Return (x, y) of the center of cell containing provided text 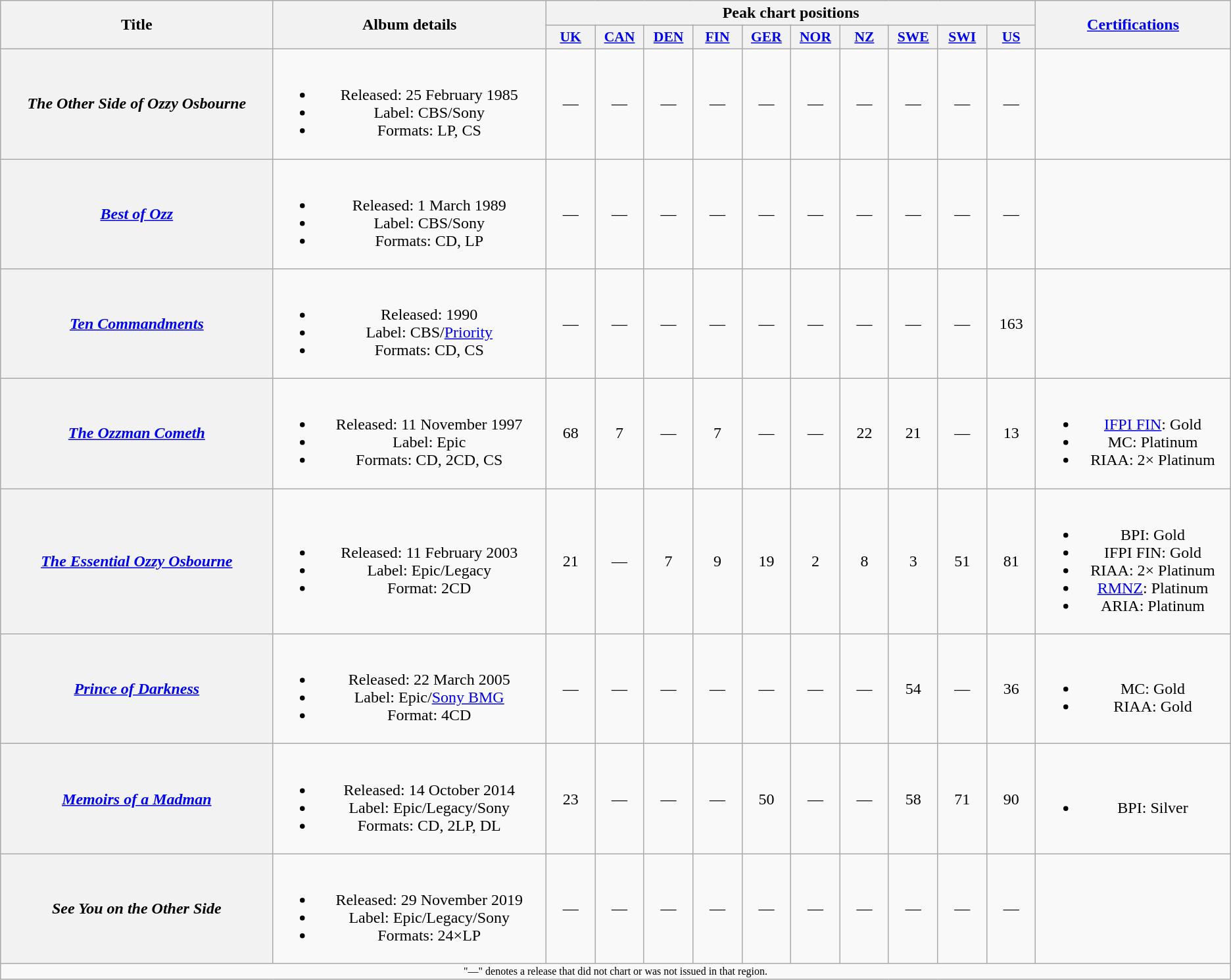
SWI (962, 37)
DEN (668, 37)
71 (962, 798)
Released: 22 March 2005Label: Epic/Sony BMGFormat: 4CD (410, 689)
163 (1011, 324)
GER (767, 37)
IFPI FIN: GoldMC: PlatinumRIAA: 2× Platinum (1133, 434)
Released: 1990Label: CBS/PriorityFormats: CD, CS (410, 324)
Peak chart positions (791, 13)
SWE (913, 37)
81 (1011, 562)
58 (913, 798)
Released: 14 October 2014Label: Epic/Legacy/SonyFormats: CD, 2LP, DL (410, 798)
Best of Ozz (137, 214)
Prince of Darkness (137, 689)
MC: GoldRIAA: Gold (1133, 689)
2 (815, 562)
50 (767, 798)
Ten Commandments (137, 324)
54 (913, 689)
13 (1011, 434)
NOR (815, 37)
Title (137, 25)
22 (864, 434)
Released: 25 February 1985Label: CBS/SonyFormats: LP, CS (410, 104)
UK (571, 37)
90 (1011, 798)
9 (717, 562)
19 (767, 562)
BPI: Silver (1133, 798)
68 (571, 434)
BPI: GoldIFPI FIN: GoldRIAA: 2× PlatinumRMNZ: PlatinumARIA: Platinum (1133, 562)
Released: 11 February 2003Label: Epic/LegacyFormat: 2CD (410, 562)
The Essential Ozzy Osbourne (137, 562)
Released: 29 November 2019Label: Epic/Legacy/SonyFormats: 24×LP (410, 909)
NZ (864, 37)
Released: 1 March 1989Label: CBS/SonyFormats: CD, LP (410, 214)
Album details (410, 25)
3 (913, 562)
The Other Side of Ozzy Osbourne (137, 104)
36 (1011, 689)
51 (962, 562)
Certifications (1133, 25)
8 (864, 562)
CAN (619, 37)
23 (571, 798)
The Ozzman Cometh (137, 434)
Released: 11 November 1997Label: EpicFormats: CD, 2CD, CS (410, 434)
See You on the Other Side (137, 909)
Memoirs of a Madman (137, 798)
US (1011, 37)
FIN (717, 37)
"—" denotes a release that did not chart or was not issued in that region. (615, 971)
